Identify which cell holds the provided text, then report its (X, Y) central coordinate. 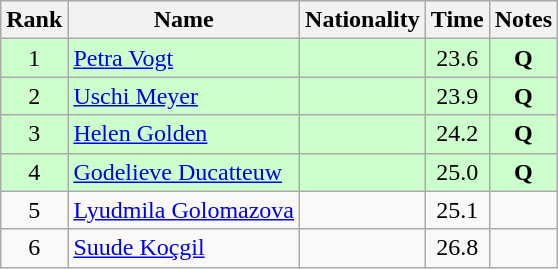
23.9 (457, 96)
26.8 (457, 248)
Suude Koçgil (184, 248)
2 (34, 96)
24.2 (457, 134)
Godelieve Ducatteuw (184, 172)
5 (34, 210)
Time (457, 20)
Notes (523, 20)
Lyudmila Golomazova (184, 210)
1 (34, 58)
Helen Golden (184, 134)
Uschi Meyer (184, 96)
25.1 (457, 210)
4 (34, 172)
Name (184, 20)
Nationality (363, 20)
Rank (34, 20)
3 (34, 134)
25.0 (457, 172)
6 (34, 248)
Petra Vogt (184, 58)
23.6 (457, 58)
